Find where the given text appears and provide that cell's center as (x, y) coordinate. 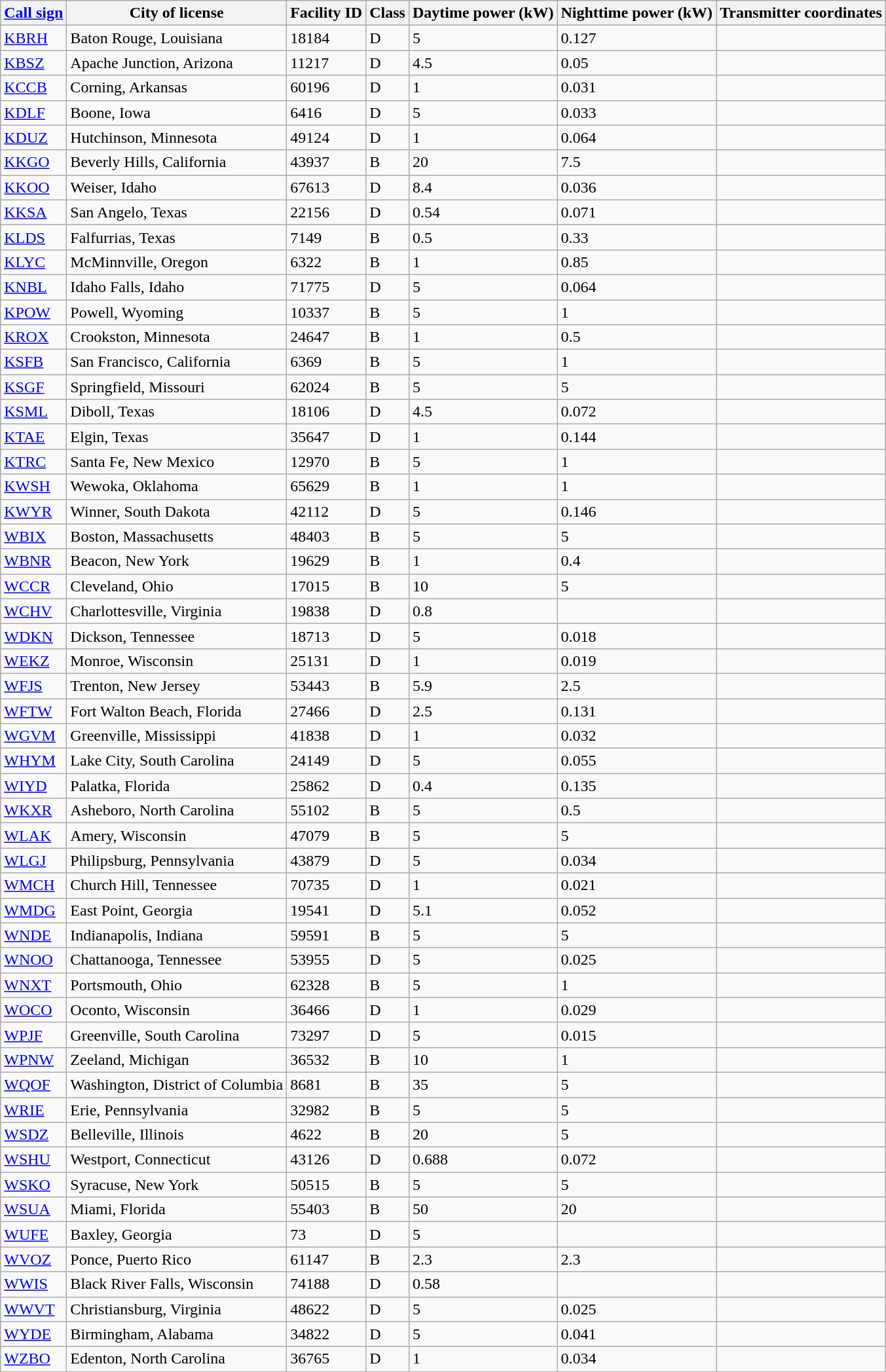
62328 (326, 985)
43937 (326, 162)
35647 (326, 437)
Indianapolis, Indiana (177, 935)
WLAK (34, 836)
67613 (326, 187)
Elgin, Texas (177, 437)
Daytime power (kW) (483, 13)
59591 (326, 935)
Ponce, Puerto Rico (177, 1259)
5.1 (483, 910)
65629 (326, 487)
Philipsburg, Pennsylvania (177, 861)
WEKZ (34, 661)
Edenton, North Carolina (177, 1359)
KSML (34, 412)
35 (483, 1085)
WNXT (34, 985)
Call sign (34, 13)
WSUA (34, 1210)
74188 (326, 1284)
0.688 (483, 1160)
61147 (326, 1259)
25131 (326, 661)
Santa Fe, New Mexico (177, 462)
WBNR (34, 561)
WLGJ (34, 861)
0.54 (483, 212)
Cleveland, Ohio (177, 586)
Beacon, New York (177, 561)
Black River Falls, Wisconsin (177, 1284)
Christiansburg, Virginia (177, 1309)
McMinnville, Oregon (177, 262)
11217 (326, 63)
0.8 (483, 611)
WYDE (34, 1334)
Lake City, South Carolina (177, 761)
8681 (326, 1085)
WBIX (34, 536)
0.33 (637, 237)
WUFE (34, 1234)
0.015 (637, 1035)
Greenville, South Carolina (177, 1035)
KDLF (34, 113)
0.58 (483, 1284)
Baton Rouge, Louisiana (177, 38)
KSGF (34, 387)
48622 (326, 1309)
0.031 (637, 88)
WSHU (34, 1160)
WWIS (34, 1284)
0.036 (637, 187)
0.032 (637, 736)
KLYC (34, 262)
WFTW (34, 711)
Greenville, Mississippi (177, 736)
WSKO (34, 1185)
WMDG (34, 910)
19838 (326, 611)
Syracuse, New York (177, 1185)
WZBO (34, 1359)
Facility ID (326, 13)
0.029 (637, 1010)
60196 (326, 88)
Monroe, Wisconsin (177, 661)
WQOF (34, 1085)
WNOO (34, 960)
Hutchinson, Minnesota (177, 138)
36466 (326, 1010)
Diboll, Texas (177, 412)
53955 (326, 960)
6322 (326, 262)
Portsmouth, Ohio (177, 985)
42112 (326, 511)
7.5 (637, 162)
24149 (326, 761)
WNDE (34, 935)
WPNW (34, 1060)
Class (388, 13)
55403 (326, 1210)
6416 (326, 113)
0.85 (637, 262)
0.146 (637, 511)
70735 (326, 885)
KTRC (34, 462)
8.4 (483, 187)
43126 (326, 1160)
KROX (34, 337)
73 (326, 1234)
WMCH (34, 885)
KCCB (34, 88)
0.144 (637, 437)
34822 (326, 1334)
Oconto, Wisconsin (177, 1010)
Zeeland, Michigan (177, 1060)
18184 (326, 38)
18106 (326, 412)
KSFB (34, 362)
53443 (326, 686)
Corning, Arkansas (177, 88)
73297 (326, 1035)
KWSH (34, 487)
WSDZ (34, 1135)
Springfield, Missouri (177, 387)
49124 (326, 138)
Washington, District of Columbia (177, 1085)
KPOW (34, 312)
Apache Junction, Arizona (177, 63)
0.055 (637, 761)
WRIE (34, 1110)
Falfurrias, Texas (177, 237)
7149 (326, 237)
Crookston, Minnesota (177, 337)
6369 (326, 362)
Wewoka, Oklahoma (177, 487)
WGVM (34, 736)
Powell, Wyoming (177, 312)
5.9 (483, 686)
KTAE (34, 437)
0.071 (637, 212)
Idaho Falls, Idaho (177, 287)
19541 (326, 910)
Asheboro, North Carolina (177, 811)
Winner, South Dakota (177, 511)
22156 (326, 212)
WOCO (34, 1010)
Beverly Hills, California (177, 162)
27466 (326, 711)
50 (483, 1210)
Miami, Florida (177, 1210)
KBRH (34, 38)
4622 (326, 1135)
62024 (326, 387)
WKXR (34, 811)
12970 (326, 462)
KKGO (34, 162)
48403 (326, 536)
Transmitter coordinates (802, 13)
Charlottesville, Virginia (177, 611)
KBSZ (34, 63)
East Point, Georgia (177, 910)
Fort Walton Beach, Florida (177, 711)
Chattanooga, Tennessee (177, 960)
WCCR (34, 586)
Birmingham, Alabama (177, 1334)
WVOZ (34, 1259)
41838 (326, 736)
43879 (326, 861)
Trenton, New Jersey (177, 686)
0.052 (637, 910)
0.018 (637, 636)
Church Hill, Tennessee (177, 885)
0.135 (637, 786)
0.041 (637, 1334)
Baxley, Georgia (177, 1234)
0.127 (637, 38)
Palatka, Florida (177, 786)
KNBL (34, 287)
KLDS (34, 237)
0.019 (637, 661)
32982 (326, 1110)
0.033 (637, 113)
24647 (326, 337)
25862 (326, 786)
KWYR (34, 511)
City of license (177, 13)
WWVT (34, 1309)
WCHV (34, 611)
50515 (326, 1185)
KKOO (34, 187)
Belleville, Illinois (177, 1135)
18713 (326, 636)
19629 (326, 561)
0.131 (637, 711)
0.05 (637, 63)
WDKN (34, 636)
36532 (326, 1060)
WHYM (34, 761)
Westport, Connecticut (177, 1160)
WFJS (34, 686)
Erie, Pennsylvania (177, 1110)
Boone, Iowa (177, 113)
WIYD (34, 786)
Weiser, Idaho (177, 187)
WPJF (34, 1035)
17015 (326, 586)
Boston, Massachusetts (177, 536)
36765 (326, 1359)
Nighttime power (kW) (637, 13)
Dickson, Tennessee (177, 636)
San Angelo, Texas (177, 212)
San Francisco, California (177, 362)
10337 (326, 312)
KDUZ (34, 138)
71775 (326, 287)
KKSA (34, 212)
0.021 (637, 885)
47079 (326, 836)
55102 (326, 811)
Amery, Wisconsin (177, 836)
